Identify which cell holds the provided text, then report its (X, Y) central coordinate. 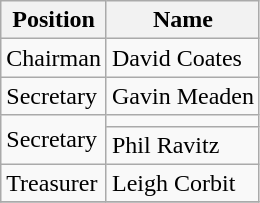
Name (182, 20)
Chairman (54, 58)
Gavin Meaden (182, 96)
Phil Ravitz (182, 145)
Treasurer (54, 183)
David Coates (182, 58)
Leigh Corbit (182, 183)
Position (54, 20)
